For the text-containing cell, return its midpoint in [X, Y] coordinate format. 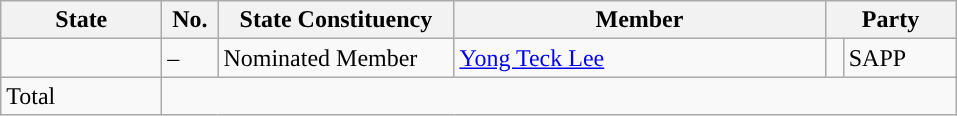
State Constituency [336, 20]
Nominated Member [336, 58]
No. [190, 20]
SAPP [900, 58]
Total [82, 96]
State [82, 20]
– [190, 58]
Party [890, 20]
Yong Teck Lee [640, 58]
Member [640, 20]
